Find where the given text appears and provide that cell's center as [x, y] coordinate. 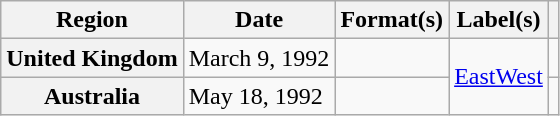
EastWest [499, 77]
May 18, 1992 [259, 96]
Format(s) [392, 20]
Date [259, 20]
March 9, 1992 [259, 58]
Australia [92, 96]
United Kingdom [92, 58]
Region [92, 20]
Label(s) [499, 20]
